Detect which cell encompasses the target text, then output its (X, Y) center coordinate. 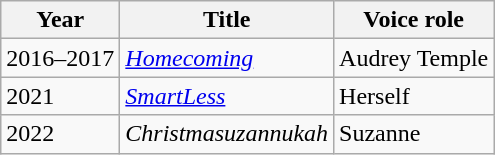
2021 (60, 96)
Audrey Temple (414, 58)
Year (60, 20)
2016–2017 (60, 58)
Herself (414, 96)
Christmasuzannukah (227, 134)
Title (227, 20)
Suzanne (414, 134)
Homecoming (227, 58)
Voice role (414, 20)
SmartLess (227, 96)
2022 (60, 134)
